Determine the (x, y) coordinate at the center of the cell enclosing the given text.  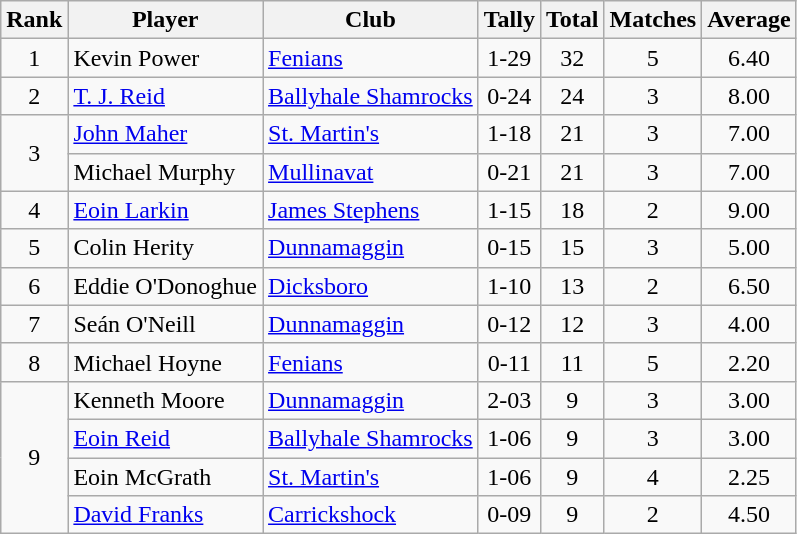
Average (750, 20)
6 (34, 286)
Michael Hoyne (166, 362)
0-15 (509, 248)
5.00 (750, 248)
9.00 (750, 210)
Michael Murphy (166, 172)
Rank (34, 20)
8 (34, 362)
Club (371, 20)
Mullinavat (371, 172)
1-10 (509, 286)
Kenneth Moore (166, 400)
11 (572, 362)
1-15 (509, 210)
2.25 (750, 477)
Carrickshock (371, 515)
8.00 (750, 96)
0-12 (509, 324)
12 (572, 324)
Eoin McGrath (166, 477)
32 (572, 58)
Eoin Larkin (166, 210)
Player (166, 20)
2.20 (750, 362)
6.40 (750, 58)
0-21 (509, 172)
1-29 (509, 58)
Kevin Power (166, 58)
Eoin Reid (166, 438)
0-11 (509, 362)
T. J. Reid (166, 96)
0-24 (509, 96)
David Franks (166, 515)
1-18 (509, 134)
4.50 (750, 515)
Dicksboro (371, 286)
18 (572, 210)
15 (572, 248)
0-09 (509, 515)
13 (572, 286)
7 (34, 324)
6.50 (750, 286)
John Maher (166, 134)
1 (34, 58)
Eddie O'Donoghue (166, 286)
Total (572, 20)
Matches (653, 20)
24 (572, 96)
James Stephens (371, 210)
4.00 (750, 324)
2-03 (509, 400)
Seán O'Neill (166, 324)
Tally (509, 20)
Colin Herity (166, 248)
